Detect which cell encompasses the target text, then output its (X, Y) center coordinate. 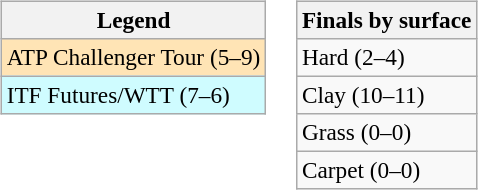
Grass (0–0) (387, 133)
Carpet (0–0) (387, 171)
ATP Challenger Tour (5–9) (133, 57)
Legend (133, 20)
Hard (2–4) (387, 57)
Clay (10–11) (387, 95)
Finals by surface (387, 20)
ITF Futures/WTT (7–6) (133, 95)
